Identify which cell holds the provided text, then report its (X, Y) central coordinate. 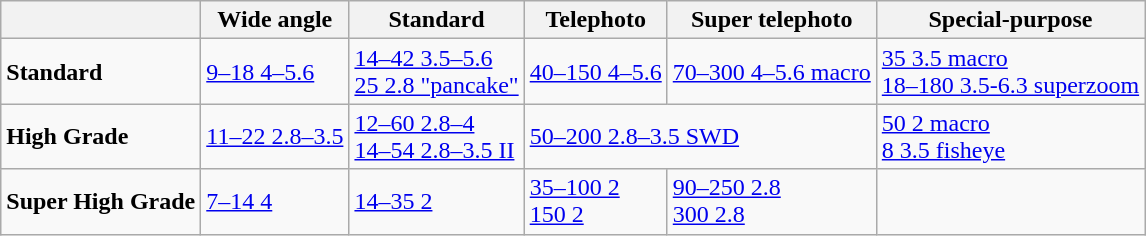
40–150 4–5.6 (596, 72)
70–300 4–5.6 macro (772, 72)
35–100 2150 2 (596, 202)
Super High Grade (101, 202)
7–14 4 (275, 202)
Telephoto (596, 20)
50 2 macro8 3.5 fisheye (1010, 136)
90–250 2.8300 2.8 (772, 202)
9–18 4–5.6 (275, 72)
11–22 2.8–3.5 (275, 136)
14–42 3.5–5.625 2.8 "pancake" (436, 72)
Special-purpose (1010, 20)
High Grade (101, 136)
Wide angle (275, 20)
35 3.5 macro18–180 3.5-6.3 superzoom (1010, 72)
Super telephoto (772, 20)
50–200 2.8–3.5 SWD (700, 136)
12–60 2.8–414–54 2.8–3.5 II (436, 136)
14–35 2 (436, 202)
